Find where the given text appears and provide that cell's center as (X, Y) coordinate. 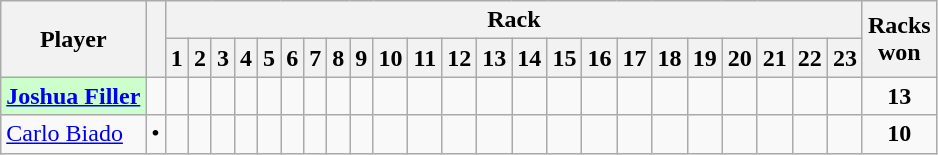
22 (810, 58)
14 (530, 58)
Joshua Filler (74, 96)
2 (200, 58)
3 (222, 58)
4 (246, 58)
11 (425, 58)
7 (316, 58)
15 (564, 58)
Player (74, 39)
21 (774, 58)
1 (176, 58)
9 (362, 58)
18 (670, 58)
16 (600, 58)
19 (704, 58)
• (156, 134)
6 (292, 58)
23 (844, 58)
20 (740, 58)
8 (338, 58)
5 (270, 58)
12 (460, 58)
Rack (514, 20)
17 (634, 58)
Rackswon (899, 39)
Carlo Biado (74, 134)
